Provide the [X, Y] coordinate of the cell's center where the given text is located.  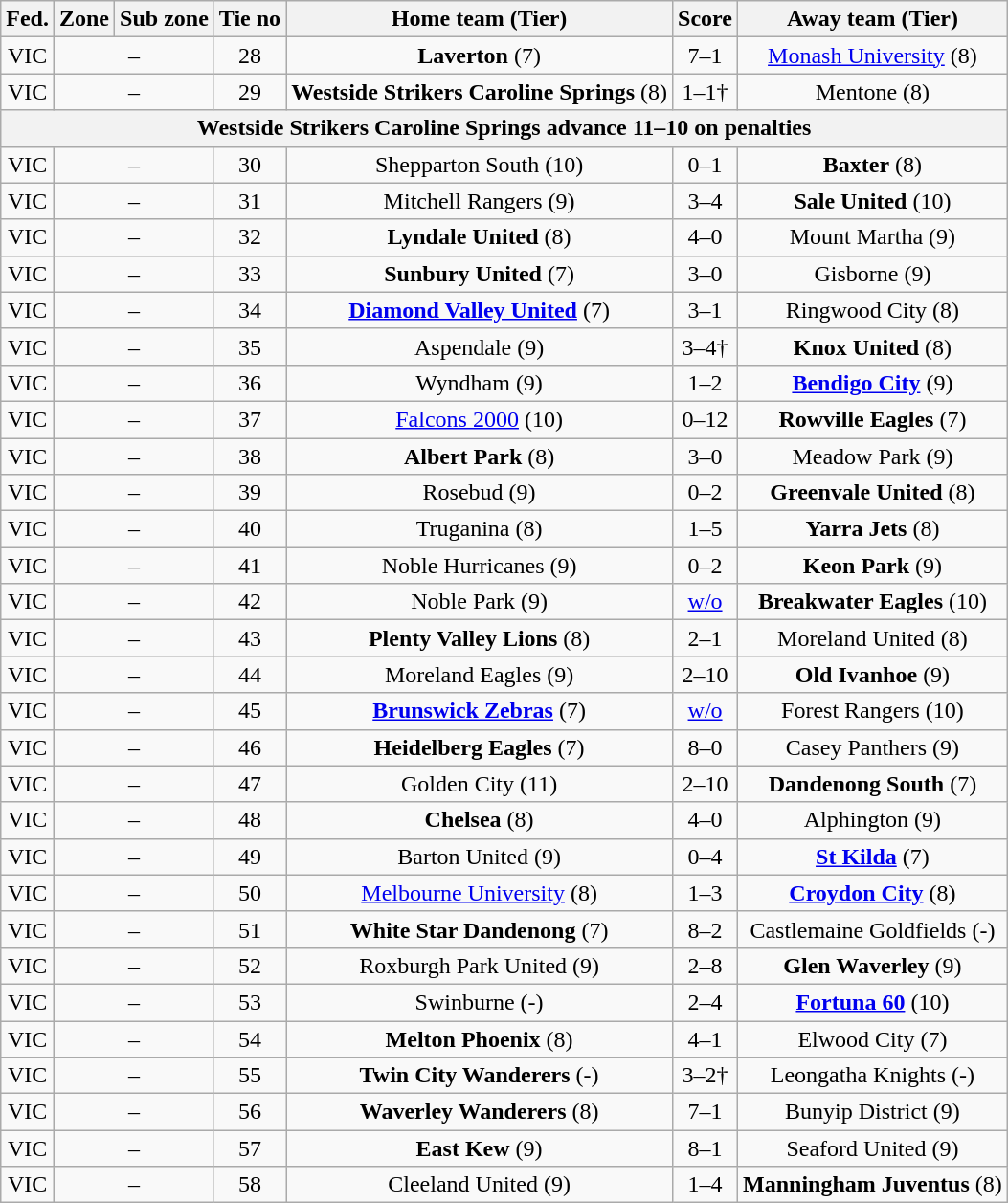
Sale United (10) [873, 201]
3–4 [706, 201]
Seaford United (9) [873, 1148]
Albert Park (8) [480, 457]
Bendigo City (9) [873, 383]
1–2 [706, 383]
1–5 [706, 529]
40 [249, 529]
Sub zone [165, 19]
3–1 [706, 310]
Waverley Wanderers (8) [480, 1112]
52 [249, 966]
46 [249, 747]
Plenty Valley Lions (8) [480, 638]
Noble Hurricanes (9) [480, 566]
47 [249, 784]
37 [249, 419]
34 [249, 310]
Shepparton South (10) [480, 165]
41 [249, 566]
30 [249, 165]
Fortuna 60 (10) [873, 1002]
Yarra Jets (8) [873, 529]
56 [249, 1112]
0–4 [706, 857]
Aspendale (9) [480, 346]
1–3 [706, 893]
33 [249, 274]
Mitchell Rangers (9) [480, 201]
Wyndham (9) [480, 383]
28 [249, 56]
Mount Martha (9) [873, 237]
53 [249, 1002]
31 [249, 201]
0–12 [706, 419]
Elwood City (7) [873, 1038]
Noble Park (9) [480, 602]
43 [249, 638]
Croydon City (8) [873, 893]
Breakwater Eagles (10) [873, 602]
Fed. [28, 19]
38 [249, 457]
Leongatha Knights (-) [873, 1076]
Dandenong South (7) [873, 784]
Roxburgh Park United (9) [480, 966]
Twin City Wanderers (-) [480, 1076]
Tie no [249, 19]
29 [249, 92]
Moreland Eagles (9) [480, 675]
35 [249, 346]
2–8 [706, 966]
Knox United (8) [873, 346]
Diamond Valley United (7) [480, 310]
8–0 [706, 747]
Glen Waverley (9) [873, 966]
Monash University (8) [873, 56]
Melton Phoenix (8) [480, 1038]
3–2† [706, 1076]
Rosebud (9) [480, 493]
Greenvale United (8) [873, 493]
45 [249, 711]
White Star Dandenong (7) [480, 929]
Swinburne (-) [480, 1002]
Westside Strikers Caroline Springs advance 11–10 on penalties [504, 128]
42 [249, 602]
Moreland United (8) [873, 638]
Lyndale United (8) [480, 237]
Bunyip District (9) [873, 1112]
8–1 [706, 1148]
3–4† [706, 346]
55 [249, 1076]
Sunbury United (7) [480, 274]
44 [249, 675]
Barton United (9) [480, 857]
Westside Strikers Caroline Springs (8) [480, 92]
1–1† [706, 92]
St Kilda (7) [873, 857]
Gisborne (9) [873, 274]
48 [249, 820]
54 [249, 1038]
8–2 [706, 929]
2–4 [706, 1002]
1–4 [706, 1185]
Mentone (8) [873, 92]
Zone [84, 19]
Laverton (7) [480, 56]
Keon Park (9) [873, 566]
Castlemaine Goldfields (-) [873, 929]
Rowville Eagles (7) [873, 419]
Away team (Tier) [873, 19]
Forest Rangers (10) [873, 711]
Truganina (8) [480, 529]
0–1 [706, 165]
50 [249, 893]
Manningham Juventus (8) [873, 1185]
Old Ivanhoe (9) [873, 675]
49 [249, 857]
Casey Panthers (9) [873, 747]
Cleeland United (9) [480, 1185]
Ringwood City (8) [873, 310]
East Kew (9) [480, 1148]
Golden City (11) [480, 784]
Baxter (8) [873, 165]
58 [249, 1185]
Home team (Tier) [480, 19]
39 [249, 493]
Chelsea (8) [480, 820]
36 [249, 383]
Falcons 2000 (10) [480, 419]
51 [249, 929]
Score [706, 19]
57 [249, 1148]
Alphington (9) [873, 820]
2–1 [706, 638]
Brunswick Zebras (7) [480, 711]
32 [249, 237]
Heidelberg Eagles (7) [480, 747]
4–1 [706, 1038]
Melbourne University (8) [480, 893]
Meadow Park (9) [873, 457]
